Find where the given text appears and provide that cell's center as [x, y] coordinate. 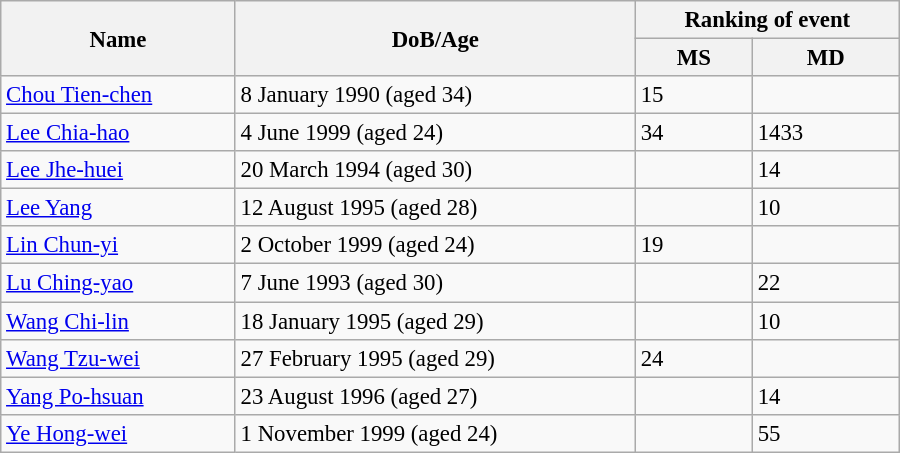
27 February 1995 (aged 29) [435, 358]
18 January 1995 (aged 29) [435, 321]
Wang Chi-lin [118, 321]
24 [694, 358]
23 August 1996 (aged 27) [435, 396]
34 [694, 133]
Lee Yang [118, 208]
15 [694, 95]
MD [826, 58]
Ranking of event [767, 20]
1433 [826, 133]
4 June 1999 (aged 24) [435, 133]
Chou Tien-chen [118, 95]
2 October 1999 (aged 24) [435, 245]
19 [694, 245]
55 [826, 433]
Lu Ching-yao [118, 283]
20 March 1994 (aged 30) [435, 170]
8 January 1990 (aged 34) [435, 95]
DoB/Age [435, 38]
Lin Chun-yi [118, 245]
Lee Chia-hao [118, 133]
Wang Tzu-wei [118, 358]
Ye Hong-wei [118, 433]
1 November 1999 (aged 24) [435, 433]
MS [694, 58]
7 June 1993 (aged 30) [435, 283]
Name [118, 38]
Lee Jhe-huei [118, 170]
Yang Po-hsuan [118, 396]
22 [826, 283]
12 August 1995 (aged 28) [435, 208]
